Capture the cell that displays the provided text and extract its (x, y) central coordinate. 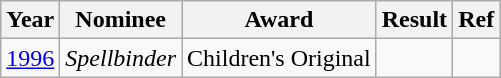
Year (30, 20)
1996 (30, 58)
Result (414, 20)
Award (280, 20)
Children's Original (280, 58)
Spellbinder (121, 58)
Nominee (121, 20)
Ref (476, 20)
